Extract the [x, y] coordinate from the center of the cell holding the provided text.  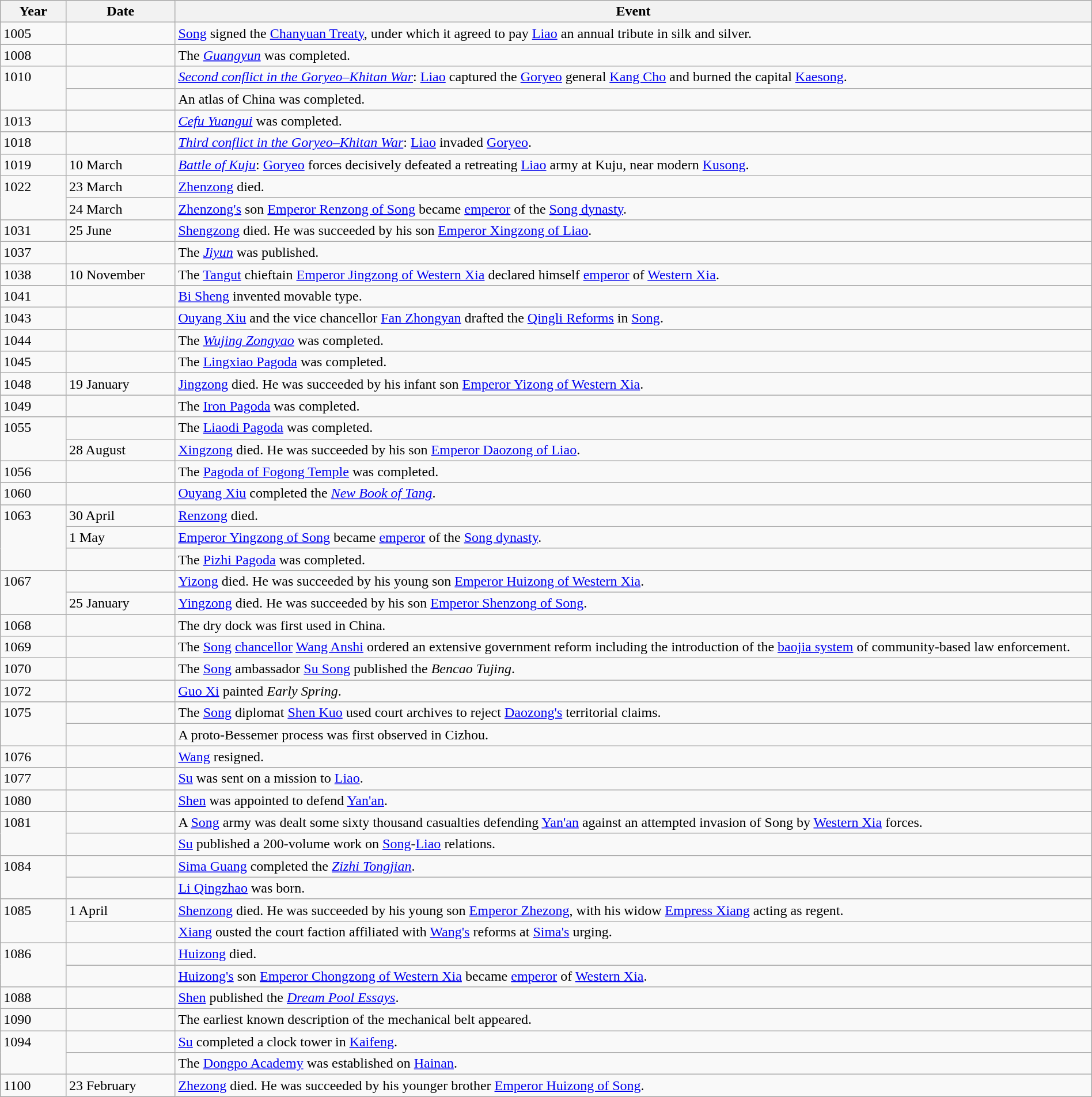
Third conflict in the Goryeo–Khitan War: Liao invaded Goryeo. [634, 143]
Ouyang Xiu and the vice chancellor Fan Zhongyan drafted the Qingli Reforms in Song. [634, 318]
1055 [33, 439]
1069 [33, 647]
1068 [33, 625]
Zhenzong's son Emperor Renzong of Song became emperor of the Song dynasty. [634, 208]
1049 [33, 406]
Event [634, 12]
Shenzong died. He was succeeded by his young son Emperor Zhezong, with his widow Empress Xiang acting as regent. [634, 910]
1070 [33, 669]
Zhezong died. He was succeeded by his younger brother Emperor Huizong of Song. [634, 1085]
The Pizhi Pagoda was completed. [634, 559]
1094 [33, 1053]
The Song ambassador Su Song published the Bencao Tujing. [634, 669]
25 January [120, 603]
Su was sent on a mission to Liao. [634, 779]
1022 [33, 198]
Xingzong died. He was succeeded by his son Emperor Daozong of Liao. [634, 450]
Shengzong died. He was succeeded by his son Emperor Xingzong of Liao. [634, 230]
1086 [33, 965]
1019 [33, 165]
1100 [33, 1085]
1031 [33, 230]
1008 [33, 55]
Zhenzong died. [634, 187]
The dry dock was first used in China. [634, 625]
10 March [120, 165]
19 January [120, 384]
Xiang ousted the court faction affiliated with Wang's reforms at Sima's urging. [634, 932]
1088 [33, 998]
Shen published the Dream Pool Essays. [634, 998]
Yizong died. He was succeeded by his young son Emperor Huizong of Western Xia. [634, 581]
1005 [33, 33]
25 June [120, 230]
1080 [33, 800]
Shen was appointed to defend Yan'an. [634, 800]
1090 [33, 1020]
Renzong died. [634, 515]
1060 [33, 494]
1072 [33, 691]
The Pagoda of Fogong Temple was completed. [634, 472]
Cefu Yuangui was completed. [634, 121]
The Song diplomat Shen Kuo used court archives to reject Daozong's territorial claims. [634, 713]
Yingzong died. He was succeeded by his son Emperor Shenzong of Song. [634, 603]
1037 [33, 252]
Huizong's son Emperor Chongzong of Western Xia became emperor of Western Xia. [634, 976]
Guo Xi painted Early Spring. [634, 691]
Battle of Kuju: Goryeo forces decisively defeated a retreating Liao army at Kuju, near modern Kusong. [634, 165]
Second conflict in the Goryeo–Khitan War: Liao captured the Goryeo general Kang Cho and burned the capital Kaesong. [634, 77]
1045 [33, 362]
1 May [120, 537]
The Liaodi Pagoda was completed. [634, 428]
1056 [33, 472]
1048 [33, 384]
Su published a 200-volume work on Song-Liao relations. [634, 844]
1077 [33, 779]
1041 [33, 297]
Wang resigned. [634, 757]
1043 [33, 318]
A Song army was dealt some sixty thousand casualties defending Yan'an against an attempted invasion of Song by Western Xia forces. [634, 822]
Year [33, 12]
Sima Guang completed the Zizhi Tongjian. [634, 866]
24 March [120, 208]
28 August [120, 450]
1084 [33, 877]
1075 [33, 724]
1038 [33, 275]
1067 [33, 592]
23 February [120, 1085]
An atlas of China was completed. [634, 99]
10 November [120, 275]
1044 [33, 340]
1013 [33, 121]
The Iron Pagoda was completed. [634, 406]
1063 [33, 537]
The Lingxiao Pagoda was completed. [634, 362]
1081 [33, 833]
The Jiyun was published. [634, 252]
A proto-Bessemer process was first observed in Cizhou. [634, 735]
1076 [33, 757]
The Guangyun was completed. [634, 55]
Ouyang Xiu completed the New Book of Tang. [634, 494]
Song signed the Chanyuan Treaty, under which it agreed to pay Liao an annual tribute in silk and silver. [634, 33]
The Wujing Zongyao was completed. [634, 340]
Li Qingzhao was born. [634, 888]
Date [120, 12]
Bi Sheng invented movable type. [634, 297]
1085 [33, 921]
The Dongpo Academy was established on Hainan. [634, 1064]
1010 [33, 88]
The earliest known description of the mechanical belt appeared. [634, 1020]
Jingzong died. He was succeeded by his infant son Emperor Yizong of Western Xia. [634, 384]
The Tangut chieftain Emperor Jingzong of Western Xia declared himself emperor of Western Xia. [634, 275]
1018 [33, 143]
Su completed a clock tower in Kaifeng. [634, 1042]
30 April [120, 515]
23 March [120, 187]
Huizong died. [634, 954]
Emperor Yingzong of Song became emperor of the Song dynasty. [634, 537]
1 April [120, 910]
